Provide the (X, Y) coordinate of the cell's center where the given text is located.  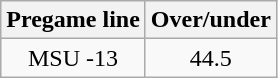
44.5 (210, 58)
Over/under (210, 20)
Pregame line (74, 20)
MSU -13 (74, 58)
